Pinpoint the cell where the given text exists, returning its [X, Y] midpoint coordinate. 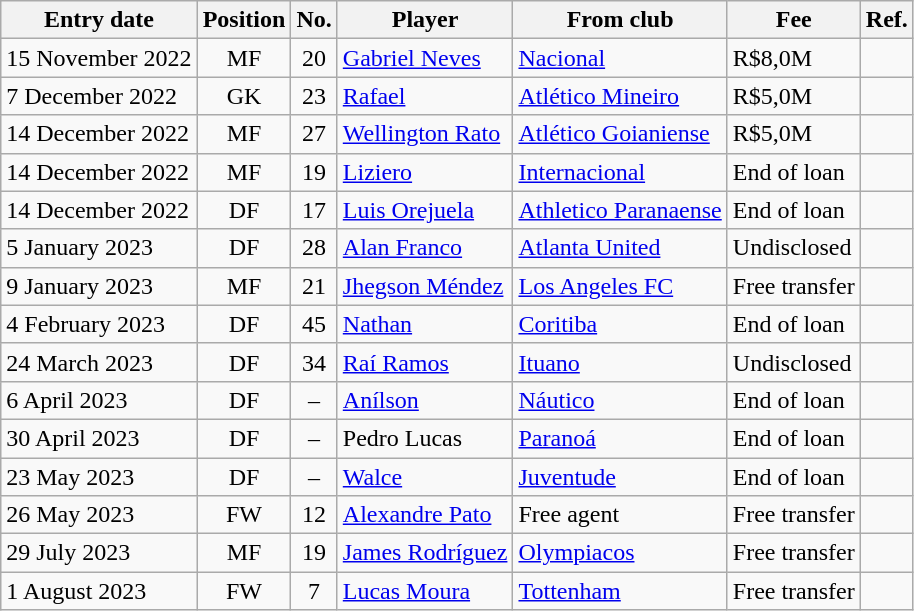
Alan Franco [425, 248]
21 [314, 286]
9 January 2023 [99, 286]
Player [425, 20]
30 April 2023 [99, 438]
James Rodríguez [425, 553]
34 [314, 362]
23 [314, 96]
Ituano [620, 362]
Atlanta United [620, 248]
Luis Orejuela [425, 210]
Olympiacos [620, 553]
Los Angeles FC [620, 286]
GK [244, 96]
Raí Ramos [425, 362]
Ref. [886, 20]
Internacional [620, 172]
15 November 2022 [99, 58]
R$8,0M [794, 58]
6 April 2023 [99, 400]
4 February 2023 [99, 324]
Jhegson Méndez [425, 286]
Fee [794, 20]
Alexandre Pato [425, 515]
Pedro Lucas [425, 438]
Entry date [99, 20]
Position [244, 20]
Anílson [425, 400]
Paranoá [620, 438]
Free agent [620, 515]
Náutico [620, 400]
23 May 2023 [99, 477]
From club [620, 20]
Atlético Goianiense [620, 134]
Atlético Mineiro [620, 96]
Nacional [620, 58]
5 January 2023 [99, 248]
Gabriel Neves [425, 58]
Wellington Rato [425, 134]
28 [314, 248]
7 December 2022 [99, 96]
29 July 2023 [99, 553]
Coritiba [620, 324]
45 [314, 324]
Athletico Paranaense [620, 210]
17 [314, 210]
Lucas Moura [425, 591]
26 May 2023 [99, 515]
Tottenham [620, 591]
27 [314, 134]
12 [314, 515]
Juventude [620, 477]
24 March 2023 [99, 362]
Rafael [425, 96]
1 August 2023 [99, 591]
No. [314, 20]
20 [314, 58]
Liziero [425, 172]
Nathan [425, 324]
Walce [425, 477]
7 [314, 591]
